Return the [x, y] coordinate for the center point of the cell that contains the specified text.  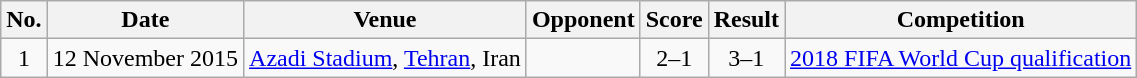
3–1 [746, 58]
Date [145, 20]
2–1 [674, 58]
No. [24, 20]
Competition [961, 20]
Opponent [583, 20]
2018 FIFA World Cup qualification [961, 58]
Score [674, 20]
Azadi Stadium, Tehran, Iran [386, 58]
Result [746, 20]
Venue [386, 20]
1 [24, 58]
12 November 2015 [145, 58]
